For the text-containing cell, return its midpoint in (x, y) coordinate format. 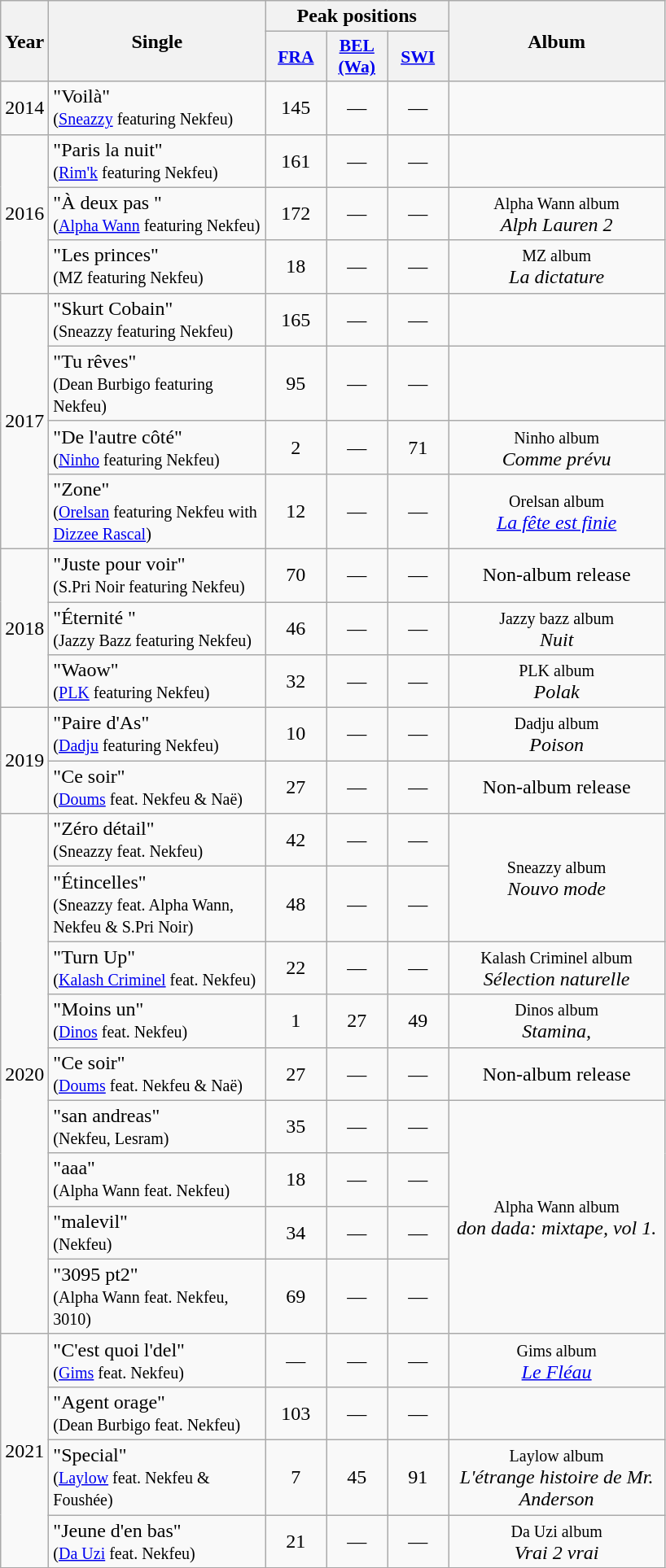
2019 (24, 761)
"Agent orage"(Dean Burbigo feat. Nekfeu) (157, 1413)
2017 (24, 421)
"san andreas"(Nekfeu, Lesram) (157, 1126)
2020 (24, 1074)
Ninho albumComme prévu (557, 448)
1 (296, 1020)
"Paris la nuit" (Rim'k featuring Nekfeu) (157, 161)
49 (418, 1020)
Laylow albumL'étrange histoire de Mr. Anderson (557, 1477)
21 (296, 1541)
"Skurt Cobain" (Sneazzy featuring Nekfeu) (157, 319)
45 (357, 1477)
2021 (24, 1450)
"De l'autre côté" (Ninho featuring Nekfeu) (157, 448)
46 (296, 628)
165 (296, 319)
"Paire d'As" (Dadju featuring Nekfeu) (157, 734)
32 (296, 682)
10 (296, 734)
Jazzy bazz albumNuit (557, 628)
"À deux pas " (Alpha Wann featuring Nekfeu) (157, 213)
PLK albumPolak (557, 682)
"Waow" (PLK featuring Nekfeu) (157, 682)
"Les princes" (MZ featuring Nekfeu) (157, 267)
34 (296, 1232)
"Jeune d'en bas"(Da Uzi feat. Nekfeu) (157, 1541)
"aaa"(Alpha Wann feat. Nekfeu) (157, 1180)
Dadju albumPoison (557, 734)
Alpha Wann albumdon dada: mixtape, vol 1. (557, 1217)
"Juste pour voir" (S.Pri Noir featuring Nekfeu) (157, 574)
Gims albumLe Fléau (557, 1361)
"Tu rêves" (Dean Burbigo featuring Nekfeu) (157, 383)
"Zéro détail"(Sneazzy feat. Nekfeu) (157, 840)
FRA (296, 57)
BEL(Wa) (357, 57)
MZ albumLa dictature (557, 267)
103 (296, 1413)
71 (418, 448)
"Voilà" (Sneazzy featuring Nekfeu) (157, 107)
"C'est quoi l'del"(Gims feat. Nekfeu) (157, 1361)
2 (296, 448)
91 (418, 1477)
2018 (24, 628)
Orelsan albumLa fête est finie (557, 511)
172 (296, 213)
"Zone" (Orelsan featuring Nekfeu with Dizzee Rascal) (157, 511)
35 (296, 1126)
42 (296, 840)
SWI (418, 57)
2016 (24, 213)
12 (296, 511)
7 (296, 1477)
Kalash Criminel albumSélection naturelle (557, 968)
48 (296, 904)
Dinos albumStamina, (557, 1020)
Sneazzy albumNouvo mode (557, 877)
"Étincelles"(Sneazzy feat. Alpha Wann, Nekfeu & S.Pri Noir) (157, 904)
"Moins un"(Dinos feat. Nekfeu) (157, 1020)
161 (296, 161)
"Éternité " (Jazzy Bazz featuring Nekfeu) (157, 628)
Peak positions (357, 16)
"3095 pt2"(Alpha Wann feat. Nekfeu, 3010) (157, 1296)
70 (296, 574)
145 (296, 107)
"Special"(Laylow feat. Nekfeu & Foushée) (157, 1477)
Year (24, 41)
2014 (24, 107)
Album (557, 41)
Single (157, 41)
"Turn Up"(Kalash Criminel feat. Nekfeu) (157, 968)
69 (296, 1296)
95 (296, 383)
"malevil"(Nekfeu) (157, 1232)
22 (296, 968)
Da Uzi albumVrai 2 vrai (557, 1541)
Alpha Wann albumAlph Lauren 2 (557, 213)
